Detect which cell encompasses the target text, then output its [X, Y] center coordinate. 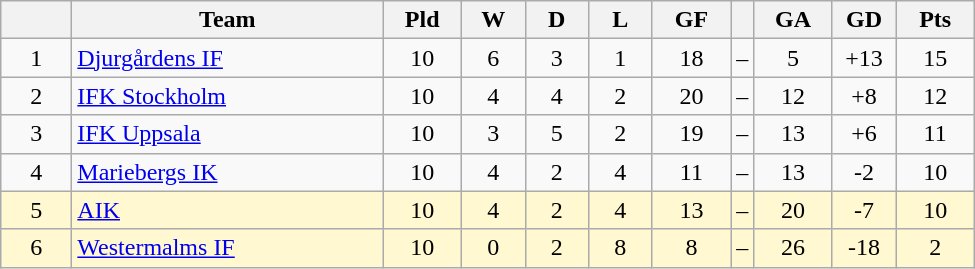
GF [692, 20]
IFK Stockholm [228, 96]
-7 [864, 210]
+8 [864, 96]
26 [794, 248]
+13 [864, 58]
Djurgårdens IF [228, 58]
L [621, 20]
Team [228, 20]
-2 [864, 172]
+6 [864, 134]
18 [692, 58]
AIK [228, 210]
D [557, 20]
IFK Uppsala [228, 134]
0 [493, 248]
-18 [864, 248]
Pld [422, 20]
Mariebergs IK [228, 172]
19 [692, 134]
GA [794, 20]
Westermalms IF [228, 248]
GD [864, 20]
Pts [936, 20]
15 [936, 58]
W [493, 20]
